Locate the cell with the specified text and output its (x, y) center coordinate. 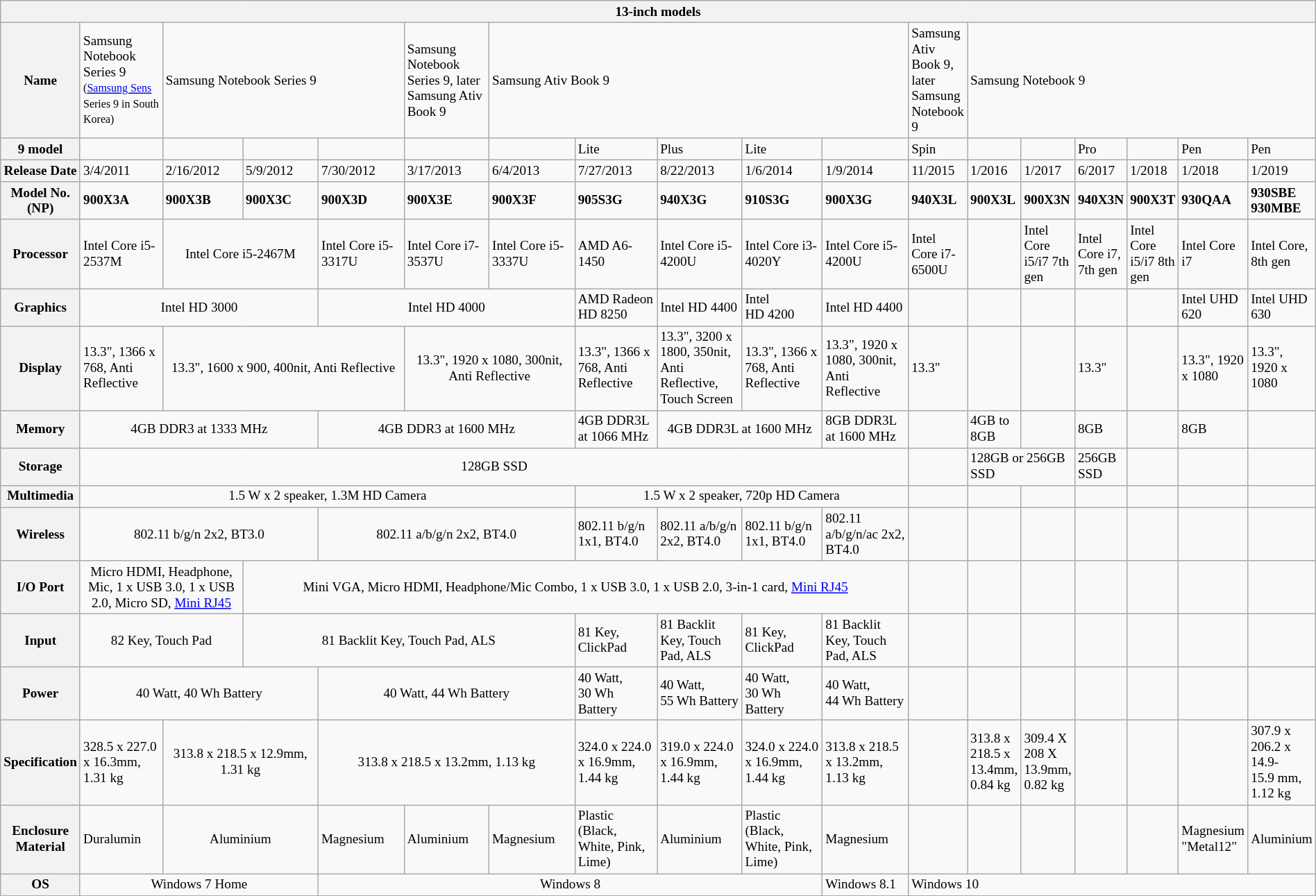
8GB DDR3L at 1600 MHz (866, 429)
1.5 W x 2 speaker, 1.3M HD Camera (328, 496)
Intel Core i3-4020Y (782, 254)
905S3G (616, 201)
4GB DDR3 at 1600 MHz (446, 429)
Name (40, 81)
82 Key, Touch Pad (161, 640)
40 Watt, 55 Wh Battery (700, 694)
1/6/2014 (782, 171)
13-inch models (658, 12)
Samsung Ativ Book 9, later Samsung Notebook 9 (938, 81)
Plus (700, 149)
AMD A6-1450 (616, 254)
802.11 a/b/g/n/ac 2x2, BT4.0 (866, 534)
307.9 x 206.2 x 14.9-15.9 mm, 1.12 kg (1282, 763)
Micro HDMI, Headphone, Mic, 1 x USB 3.0, 1 x USB 2.0, Micro SD, Mini RJ45 (161, 587)
Display (40, 369)
7/30/2012 (361, 171)
900X3L (994, 201)
910S3G (782, 201)
Intel Core i5-3337U (532, 254)
Memory (40, 429)
Power (40, 694)
13.3", 3200 x 1800, 350nit, Anti Reflective, Touch Screen (700, 369)
Enclosure Material (40, 838)
900X3E (446, 201)
Magnesium "Metal12" (1213, 838)
1/2017 (1048, 171)
Intel HD 4200 (782, 307)
7/27/2013 (616, 171)
Intel Core i5-2537M (121, 254)
128GB or 256GB SSD (1022, 466)
4GB DDR3 at 1333 MHz (199, 429)
Wireless (40, 534)
Intel Core i7, 7th gen (1101, 254)
900X3F (532, 201)
Intel HD 3000 (199, 307)
4GB DDR3L at 1066 MHz (616, 429)
313.8 x 218.5 x 12.9mm, 1.31 kg (240, 763)
I/O Port (40, 587)
Specification (40, 763)
Intel Core, 8th gen (1282, 254)
940X3G (700, 201)
3/17/2013 (446, 171)
940X3L (938, 201)
Multimedia (40, 496)
Intel Core i5-3317U (361, 254)
4GB DDR3L at 1600 MHz (740, 429)
Windows 10 (1112, 884)
2/16/2012 (203, 171)
11/2015 (938, 171)
128GB SSD (494, 466)
Storage (40, 466)
Model No. (NP) (40, 201)
Windows 8.1 (866, 884)
Pro (1101, 149)
1/2019 (1282, 171)
Windows 7 Home (199, 884)
3/4/2011 (121, 171)
900X3G (866, 201)
Graphics (40, 307)
900X3A (121, 201)
13.3", 1600 x 900, 400nit, Anti Reflective (283, 369)
309.4 X 208 X 13.9mm, 0.82 kg (1048, 763)
9 model (40, 149)
Intel UHD 630 (1282, 307)
Intel Core i7-3537U (446, 254)
Samsung Notebook Series 9(Samsung Sens Series 9 in South Korea) (121, 81)
4GB to 8GB (994, 429)
8/22/2013 (700, 171)
1/2016 (994, 171)
313.8 x 218.5 x 13.4mm, 0.84 kg (994, 763)
930SBE930MBE (1282, 201)
Input (40, 640)
Samsung Notebook 9 (1142, 81)
Release Date (40, 171)
Spin (938, 149)
Processor (40, 254)
Mini VGA, Micro HDMI, Headphone/Mic Combo, 1 x USB 3.0, 1 x USB 2.0, 3-in-1 card, Mini RJ45 (576, 587)
Samsung Notebook Series 9, later Samsung Ativ Book 9 (446, 81)
Windows 8 (570, 884)
6/4/2013 (532, 171)
1/9/2014 (866, 171)
256GB SSD (1101, 466)
1.5 W x 2 speaker, 720p HD Camera (741, 496)
328.5 x 227.0 x 16.3mm, 1.31 kg (121, 763)
6/2017 (1101, 171)
40 Watt, 40 Wh Battery (199, 694)
900X3D (361, 201)
Intel UHD 620 (1213, 307)
Intel Core i7-6500U (938, 254)
319.0 x 224.0 x 16.9mm, 1.44 kg (700, 763)
AMD Radeon HD 8250 (616, 307)
Intel Core i7 (1213, 254)
802.11 b/g/n 2x2, BT3.0 (199, 534)
OS (40, 884)
Intel HD 4000 (446, 307)
Samsung Notebook Series 9 (283, 81)
930QAA (1213, 201)
Intel Core i5/i7 8th gen (1153, 254)
940X3N (1101, 201)
900X3B (203, 201)
900X3T (1153, 201)
Intel Core i5/i7 7th gen (1048, 254)
Intel Core i5-2467M (240, 254)
Samsung Ativ Book 9 (698, 81)
Duralumin (121, 838)
900X3C (280, 201)
5/9/2012 (280, 171)
900X3N (1048, 201)
